Find where the given text appears and provide that cell's center as [x, y] coordinate. 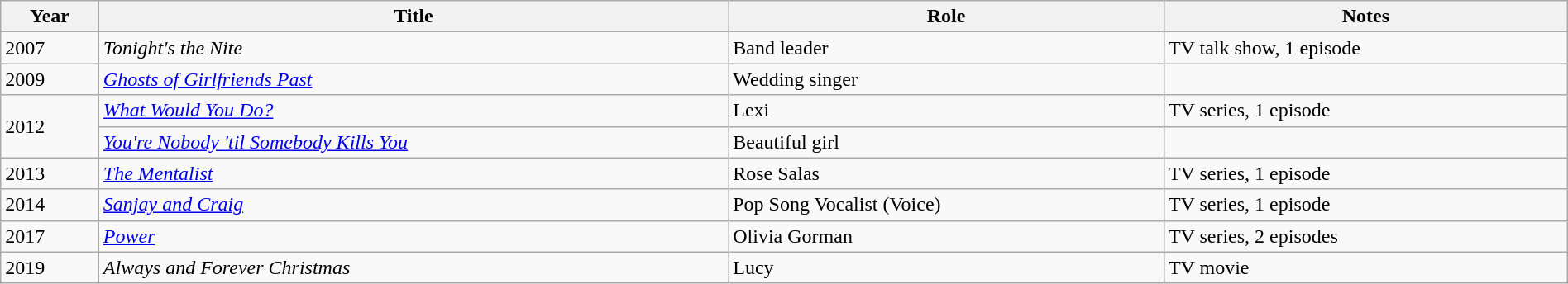
Tonight's the Nite [414, 48]
TV series, 2 episodes [1365, 236]
Sanjay and Craig [414, 205]
Beautiful girl [946, 142]
Wedding singer [946, 79]
Rose Salas [946, 173]
2019 [50, 267]
TV movie [1365, 267]
Lucy [946, 267]
Notes [1365, 17]
2017 [50, 236]
Pop Song Vocalist (Voice) [946, 205]
What Would You Do? [414, 111]
Lexi [946, 111]
Role [946, 17]
Band leader [946, 48]
TV talk show, 1 episode [1365, 48]
2013 [50, 173]
Power [414, 236]
Ghosts of Girlfriends Past [414, 79]
2012 [50, 126]
2009 [50, 79]
2014 [50, 205]
The Mentalist [414, 173]
Olivia Gorman [946, 236]
2007 [50, 48]
Always and Forever Christmas [414, 267]
Year [50, 17]
Title [414, 17]
You're Nobody 'til Somebody Kills You [414, 142]
